Output the (X, Y) coordinate of the center of the cell containing the given text.  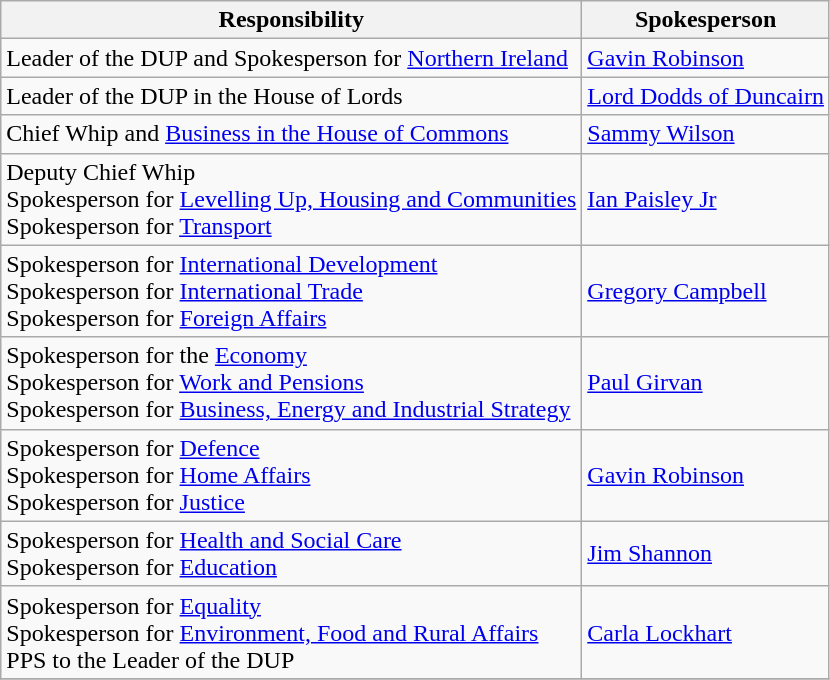
Gregory Campbell (706, 291)
Spokesperson for EqualitySpokesperson for Environment, Food and Rural AffairsPPS to the Leader of the DUP (292, 632)
Leader of the DUP and Spokesperson for Northern Ireland (292, 58)
Spokesperson for Health and Social CareSpokesperson for Education (292, 554)
Chief Whip and Business in the House of Commons (292, 134)
Leader of the DUP in the House of Lords (292, 96)
Ian Paisley Jr (706, 199)
Spokesperson (706, 20)
Deputy Chief WhipSpokesperson for Levelling Up, Housing and CommunitiesSpokesperson for Transport (292, 199)
Paul Girvan (706, 383)
Sammy Wilson (706, 134)
Jim Shannon (706, 554)
Responsibility (292, 20)
Spokesperson for DefenceSpokesperson for Home AffairsSpokesperson for Justice (292, 475)
Spokesperson for International DevelopmentSpokesperson for International TradeSpokesperson for Foreign Affairs (292, 291)
Carla Lockhart (706, 632)
Lord Dodds of Duncairn (706, 96)
Spokesperson for the EconomySpokesperson for Work and PensionsSpokesperson for Business, Energy and Industrial Strategy (292, 383)
